Output the (x, y) coordinate of the center of the cell containing the given text.  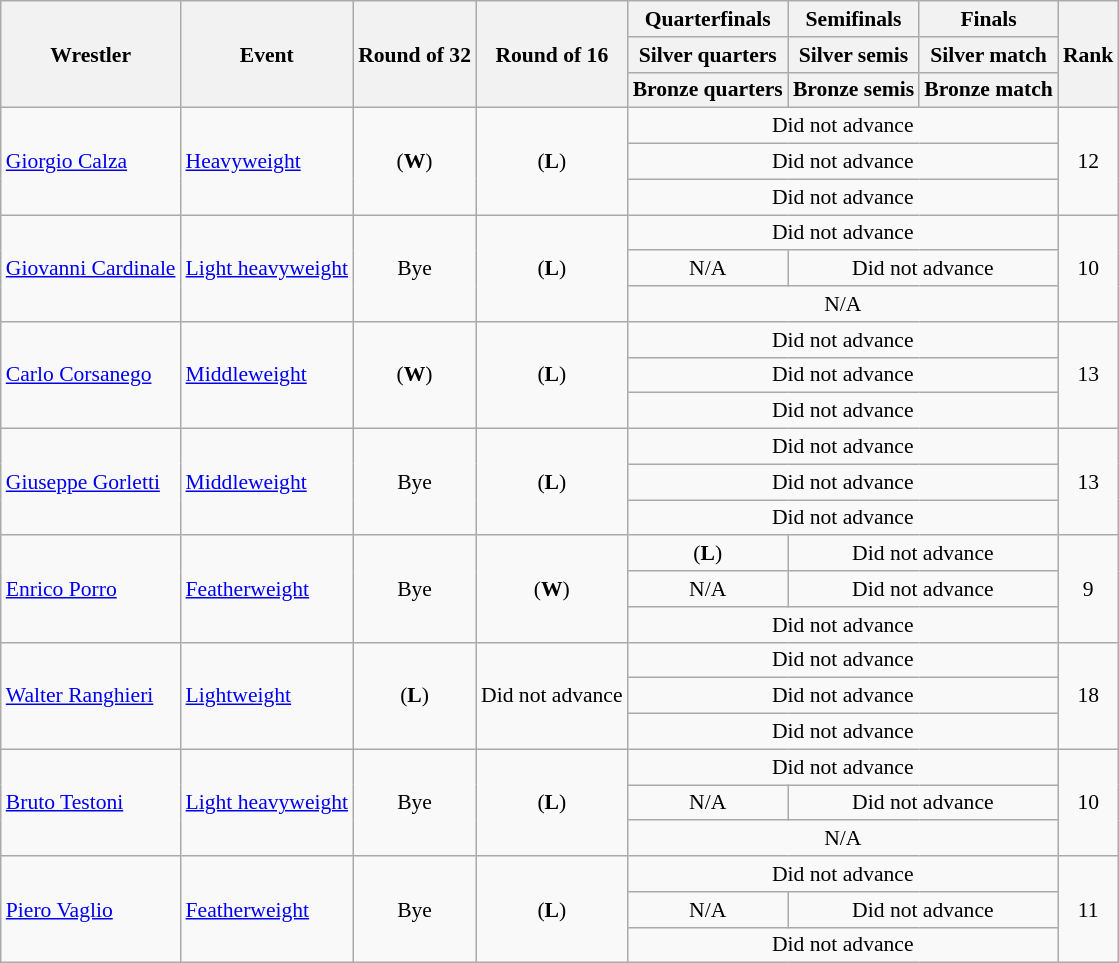
Wrestler (91, 54)
Walter Ranghieri (91, 696)
Heavyweight (268, 162)
Semifinals (854, 19)
Enrico Porro (91, 590)
18 (1088, 696)
12 (1088, 162)
Quarterfinals (708, 19)
9 (1088, 590)
Giorgio Calza (91, 162)
Rank (1088, 54)
Bruto Testoni (91, 802)
Carlo Corsanego (91, 376)
Giuseppe Gorletti (91, 482)
Bronze match (988, 90)
Piero Vaglio (91, 910)
Silver quarters (708, 55)
Finals (988, 19)
Lightweight (268, 696)
Round of 32 (414, 54)
Silver semis (854, 55)
Round of 16 (552, 54)
Silver match (988, 55)
Bronze semis (854, 90)
Bronze quarters (708, 90)
11 (1088, 910)
Giovanni Cardinale (91, 268)
Event (268, 54)
